Find where the given text appears and provide that cell's center as [X, Y] coordinate. 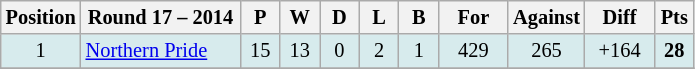
0 [340, 51]
2 [379, 51]
B [419, 17]
Northern Pride [161, 51]
Diff [620, 17]
429 [474, 51]
Against [546, 17]
W [300, 17]
15 [260, 51]
P [260, 17]
265 [546, 51]
28 [674, 51]
Round 17 – 2014 [161, 17]
D [340, 17]
13 [300, 51]
L [379, 17]
Position [41, 17]
Pts [674, 17]
For [474, 17]
+164 [620, 51]
